Capture the cell that displays the provided text and extract its [x, y] central coordinate. 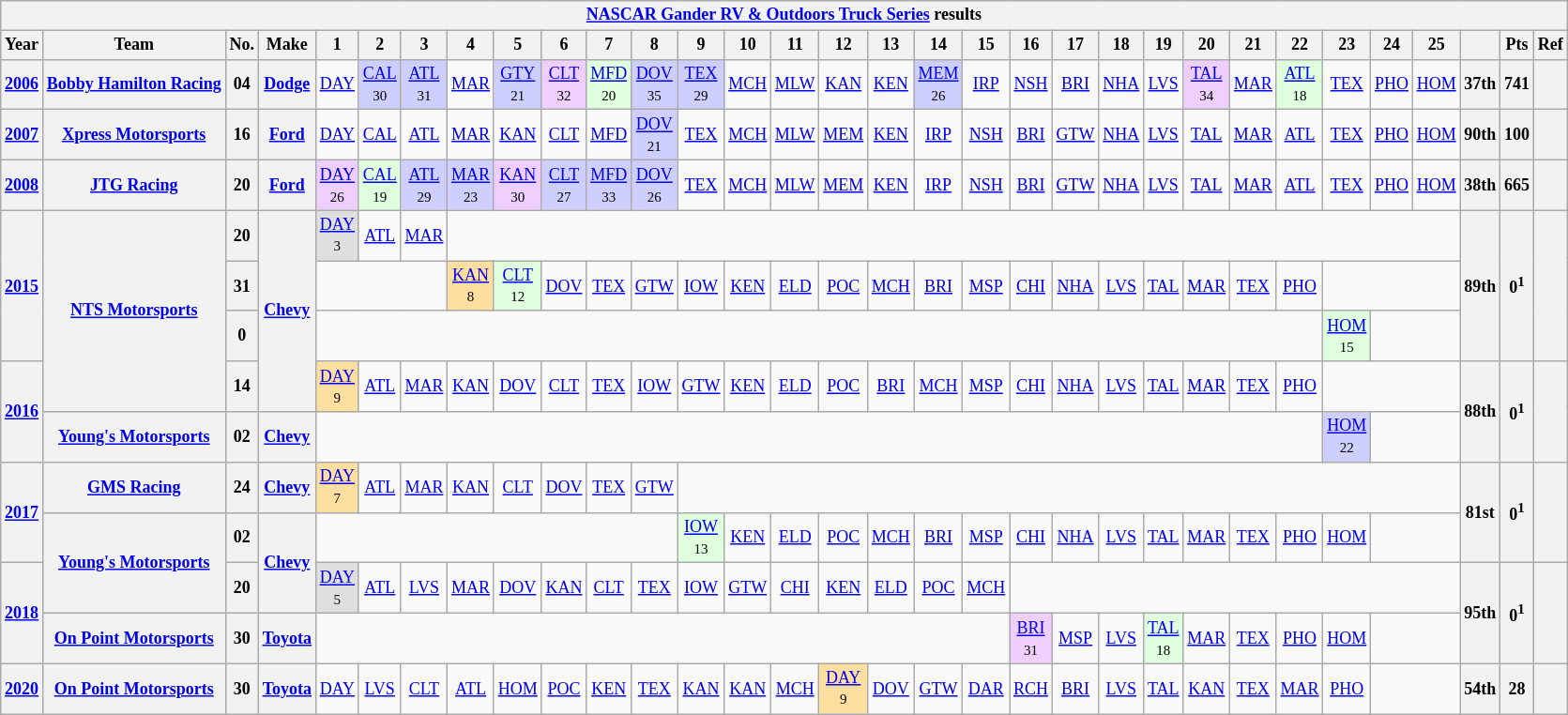
CAL19 [379, 185]
15 [986, 45]
4 [471, 45]
100 [1517, 135]
741 [1517, 84]
CAL30 [379, 84]
MAR23 [471, 185]
2008 [23, 185]
6 [564, 45]
5 [518, 45]
DOV21 [654, 135]
665 [1517, 185]
ATL29 [424, 185]
BRI31 [1031, 638]
2006 [23, 84]
TAL34 [1207, 84]
Dodge [287, 84]
RCH [1031, 689]
Ref [1550, 45]
Year [23, 45]
2016 [23, 411]
DOV26 [654, 185]
Team [133, 45]
KAN8 [471, 286]
88th [1481, 411]
CAL [379, 135]
89th [1481, 285]
TAL18 [1164, 638]
9 [701, 45]
GTY21 [518, 84]
10 [748, 45]
2007 [23, 135]
HOM22 [1347, 437]
1 [337, 45]
DAY26 [337, 185]
TEX29 [701, 84]
DOV35 [654, 84]
17 [1075, 45]
04 [242, 84]
11 [796, 45]
54th [1481, 689]
8 [654, 45]
HOM15 [1347, 336]
GMS Racing [133, 487]
Bobby Hamilton Racing [133, 84]
DAY7 [337, 487]
13 [891, 45]
38th [1481, 185]
Pts [1517, 45]
0 [242, 336]
DAR [986, 689]
3 [424, 45]
95th [1481, 614]
81st [1481, 512]
21 [1254, 45]
18 [1121, 45]
12 [844, 45]
CLT32 [564, 84]
25 [1436, 45]
2018 [23, 614]
CLT12 [518, 286]
No. [242, 45]
KAN30 [518, 185]
DAY3 [337, 236]
2015 [23, 285]
2017 [23, 512]
37th [1481, 84]
NASCAR Gander RV & Outdoors Truck Series results [784, 15]
2020 [23, 689]
MFD [609, 135]
DAY5 [337, 588]
NTS Motorsports [133, 312]
Make [287, 45]
7 [609, 45]
CLT27 [564, 185]
MFD33 [609, 185]
Xpress Motorsports [133, 135]
22 [1300, 45]
IOW13 [701, 538]
MFD20 [609, 84]
23 [1347, 45]
MEM26 [938, 84]
31 [242, 286]
19 [1164, 45]
28 [1517, 689]
90th [1481, 135]
ATL31 [424, 84]
JTG Racing [133, 185]
2 [379, 45]
ATL18 [1300, 84]
